For the text-containing cell, return its midpoint in (X, Y) coordinate format. 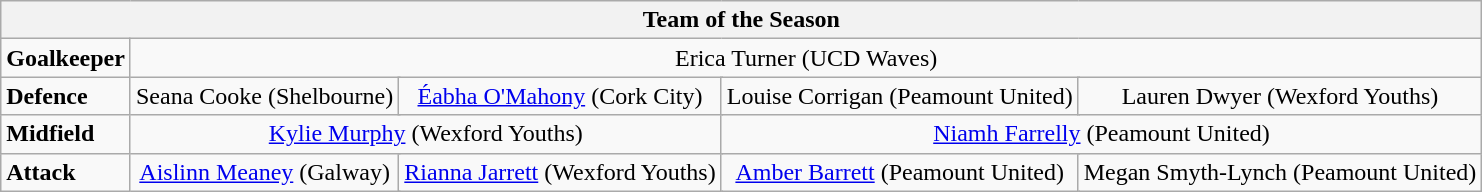
Seana Cooke (Shelbourne) (264, 96)
Lauren Dwyer (Wexford Youths) (1280, 96)
Rianna Jarrett (Wexford Youths) (560, 172)
Attack (66, 172)
Team of the Season (742, 20)
Erica Turner (UCD Waves) (806, 58)
Éabha O'Mahony (Cork City) (560, 96)
Niamh Farrelly (Peamount United) (1102, 134)
Louise Corrigan (Peamount United) (900, 96)
Defence (66, 96)
Kylie Murphy (Wexford Youths) (426, 134)
Goalkeeper (66, 58)
Aislinn Meaney (Galway) (264, 172)
Midfield (66, 134)
Amber Barrett (Peamount United) (900, 172)
Megan Smyth-Lynch (Peamount United) (1280, 172)
